Detect which cell encompasses the target text, then output its [x, y] center coordinate. 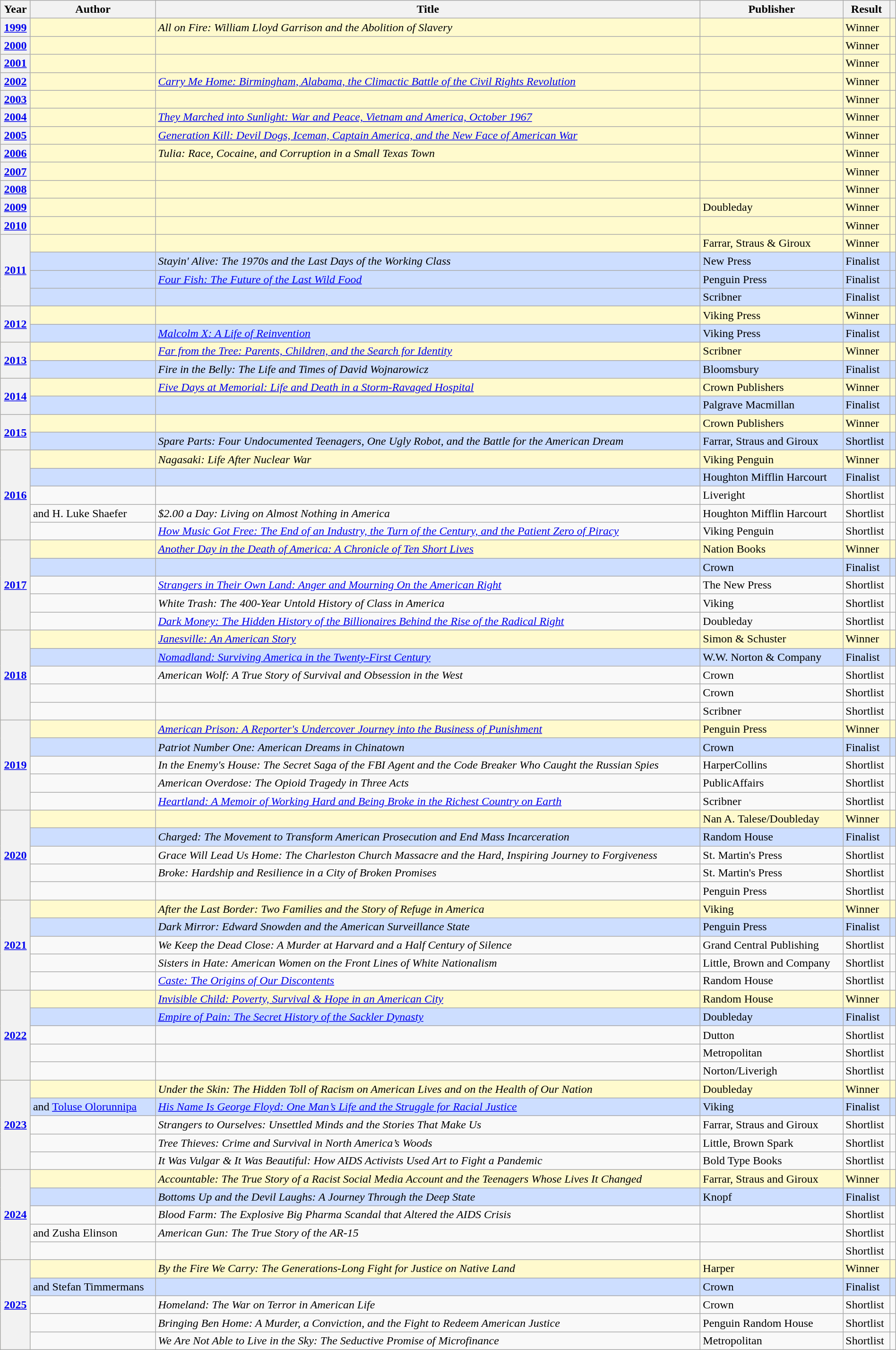
2011 [16, 270]
Heartland: A Memoir of Working Hard and Being Broke in the Richest Country on Earth [428, 801]
2007 [16, 171]
Dutton [772, 1035]
2015 [16, 432]
2012 [16, 324]
Result [867, 9]
2017 [16, 585]
Another Day in the Death of America: A Chronicle of Ten Short Lives [428, 549]
Malcolm X: A Life of Reinvention [428, 333]
2020 [16, 855]
Palgrave Macmillan [772, 405]
All on Fire: William Lloyd Garrison and the Abolition of Slavery [428, 27]
2010 [16, 225]
2003 [16, 99]
2008 [16, 189]
2000 [16, 45]
and Zusha Elinson [93, 1233]
Little, Brown and Company [772, 963]
Nomadland: Surviving America in the Twenty-First Century [428, 657]
W.W. Norton & Company [772, 657]
Broke: Hardship and Resilience in a City of Broken Promises [428, 873]
2009 [16, 207]
Author [93, 9]
In the Enemy's House: The Secret Saga of the FBI Agent and the Code Breaker Who Caught the Russian Spies [428, 765]
White Trash: The 400-Year Untold History of Class in America [428, 603]
Janesville: An American Story [428, 639]
We Are Not Able to Live in the Sky: The Seductive Promise of Microfinance [428, 1341]
Strangers in Their Own Land: Anger and Mourning On the American Right [428, 585]
After the Last Border: Two Families and the Story of Refuge in America [428, 909]
By the Fire We Carry: The Generations-Long Fight for Justice on Native Land [428, 1269]
2004 [16, 117]
How Music Got Free: The End of an Industry, the Turn of the Century, and the Patient Zero of Piracy [428, 531]
Farrar, Straus & Giroux [772, 243]
2025 [16, 1305]
2014 [16, 396]
and H. Luke Shaefer [93, 513]
Generation Kill: Devil Dogs, Iceman, Captain America, and the New Face of American War [428, 135]
Homeland: The War on Terror in American Life [428, 1305]
The New Press [772, 585]
We Keep the Dead Close: A Murder at Harvard and a Half Century of Silence [428, 945]
Strangers to Ourselves: Unsettled Minds and the Stories That Make Us [428, 1125]
2021 [16, 945]
Empire of Pain: The Secret History of the Sackler Dynasty [428, 1017]
American Wolf: A True Story of Survival and Obsession in the West [428, 675]
Knopf [772, 1197]
and Toluse Olorunnipa [93, 1107]
American Prison: A Reporter's Undercover Journey into the Business of Punishment [428, 729]
2002 [16, 81]
Grace Will Lead Us Home: The Charleston Church Massacre and the Hard, Inspiring Journey to Forgiveness [428, 855]
2024 [16, 1215]
2019 [16, 765]
Under the Skin: The Hidden Toll of Racism on American Lives and on the Health of Our Nation [428, 1089]
Far from the Tree: Parents, Children, and the Search for Identity [428, 351]
Bringing Ben Home: A Murder, a Conviction, and the Fight to Redeem American Justice [428, 1323]
2016 [16, 495]
2023 [16, 1125]
Publisher [772, 9]
Grand Central Publishing [772, 945]
Little, Brown Spark [772, 1143]
New Press [772, 261]
Nan A. Talese/Doubleday [772, 819]
Nation Books [772, 549]
Stayin' Alive: The 1970s and the Last Days of the Working Class [428, 261]
2022 [16, 1035]
Fire in the Belly: The Life and Times of David Wojnarowicz [428, 369]
They Marched into Sunlight: War and Peace, Vietnam and America, October 1967 [428, 117]
Carry Me Home: Birmingham, Alabama, the Climactic Battle of the Civil Rights Revolution [428, 81]
Four Fish: The Future of the Last Wild Food [428, 279]
2013 [16, 360]
2006 [16, 153]
Penguin Random House [772, 1323]
2001 [16, 63]
Tulia: Race, Cocaine, and Corruption in a Small Texas Town [428, 153]
Bold Type Books [772, 1161]
$2.00 a Day: Living on Almost Nothing in America [428, 513]
Nagasaki: Life After Nuclear War [428, 459]
Dark Money: The Hidden History of the Billionaires Behind the Rise of the Radical Right [428, 621]
Five Days at Memorial: Life and Death in a Storm-Ravaged Hospital [428, 387]
PublicAffairs [772, 783]
Simon & Schuster [772, 639]
Bloomsbury [772, 369]
American Gun: The True Story of the AR-15 [428, 1233]
Year [16, 9]
Charged: The Movement to Transform American Prosecution and End Mass Incarceration [428, 837]
It Was Vulgar & It Was Beautiful: How AIDS Activists Used Art to Fight a Pandemic [428, 1161]
Accountable: The True Story of a Racist Social Media Account and the Teenagers Whose Lives It Changed [428, 1179]
Norton/Liverigh [772, 1071]
Liveright [772, 495]
and Stefan Timmermans [93, 1287]
2005 [16, 135]
Bottoms Up and the Devil Laughs: A Journey Through the Deep State [428, 1197]
HarperCollins [772, 765]
American Overdose: The Opioid Tragedy in Three Acts [428, 783]
Tree Thieves: Crime and Survival in North America’s Woods [428, 1143]
Invisible Child: Poverty, Survival & Hope in an American City [428, 999]
Caste: The Origins of Our Discontents [428, 981]
Sisters in Hate: American Women on the Front Lines of White Nationalism [428, 963]
Patriot Number One: American Dreams in Chinatown [428, 747]
Dark Mirror: Edward Snowden and the American Surveillance State [428, 927]
2018 [16, 675]
Blood Farm: The Explosive Big Pharma Scandal that Altered the AIDS Crisis [428, 1215]
His Name Is George Floyd: One Man’s Life and the Struggle for Racial Justice [428, 1107]
1999 [16, 27]
Spare Parts: Four Undocumented Teenagers, One Ugly Robot, and the Battle for the American Dream [428, 441]
Harper [772, 1269]
Title [428, 9]
